Pinpoint the cell where the given text exists, returning its (X, Y) midpoint coordinate. 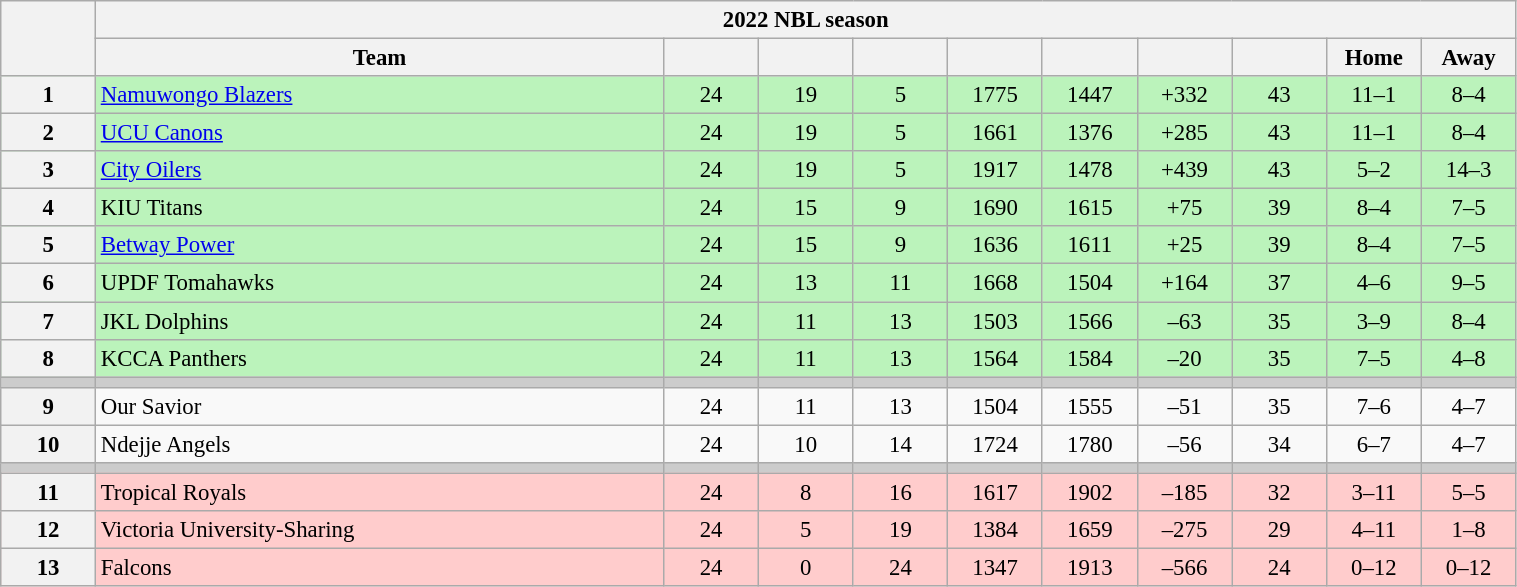
29 (1280, 530)
+439 (1184, 170)
+285 (1184, 133)
1780 (1090, 444)
+332 (1184, 95)
1564 (996, 358)
–185 (1184, 492)
Falcons (379, 567)
–63 (1184, 321)
Victoria University-Sharing (379, 530)
UPDF Tomahawks (379, 283)
UCU Canons (379, 133)
37 (1280, 283)
1661 (996, 133)
1615 (1090, 208)
14–3 (1468, 170)
1584 (1090, 358)
1690 (996, 208)
0 (806, 567)
1 (48, 95)
Betway Power (379, 245)
–20 (1184, 358)
1566 (1090, 321)
1913 (1090, 567)
1617 (996, 492)
1724 (996, 444)
3–9 (1374, 321)
7 (48, 321)
1384 (996, 530)
Home (1374, 58)
–566 (1184, 567)
Ndejje Angels (379, 444)
1478 (1090, 170)
City Oilers (379, 170)
1917 (996, 170)
1902 (1090, 492)
12 (48, 530)
4–6 (1374, 283)
+75 (1184, 208)
1775 (996, 95)
Tropical Royals (379, 492)
5–5 (1468, 492)
KIU Titans (379, 208)
+164 (1184, 283)
1668 (996, 283)
5–2 (1374, 170)
4–11 (1374, 530)
9–5 (1468, 283)
1503 (996, 321)
3 (48, 170)
6–7 (1374, 444)
–51 (1184, 406)
6 (48, 283)
–56 (1184, 444)
1611 (1090, 245)
1376 (1090, 133)
Our Savior (379, 406)
2022 NBL season (806, 20)
1659 (1090, 530)
Namuwongo Blazers (379, 95)
2 (48, 133)
1447 (1090, 95)
1636 (996, 245)
JKL Dolphins (379, 321)
7–6 (1374, 406)
32 (1280, 492)
3–11 (1374, 492)
4 (48, 208)
1555 (1090, 406)
KCCA Panthers (379, 358)
4–8 (1468, 358)
–275 (1184, 530)
14 (900, 444)
Away (1468, 58)
1347 (996, 567)
Team (379, 58)
16 (900, 492)
1–8 (1468, 530)
+25 (1184, 245)
34 (1280, 444)
